Return the (X, Y) coordinate for the center point of the cell that contains the specified text.  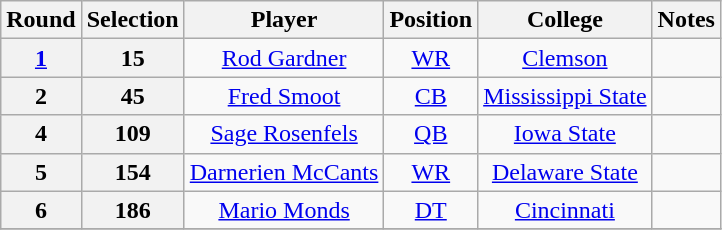
15 (132, 58)
45 (132, 96)
Darnerien McCants (284, 172)
Selection (132, 20)
Iowa State (565, 134)
Clemson (565, 58)
CB (431, 96)
186 (132, 210)
Delaware State (565, 172)
Round (41, 20)
QB (431, 134)
Notes (686, 20)
Rod Gardner (284, 58)
DT (431, 210)
Fred Smoot (284, 96)
109 (132, 134)
Player (284, 20)
6 (41, 210)
1 (41, 58)
154 (132, 172)
Sage Rosenfels (284, 134)
5 (41, 172)
Cincinnati (565, 210)
4 (41, 134)
Position (431, 20)
Mississippi State (565, 96)
Mario Monds (284, 210)
2 (41, 96)
College (565, 20)
